Output the [x, y] coordinate of the center of the cell containing the given text.  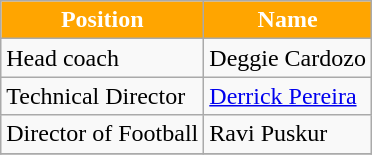
Director of Football [102, 134]
Derrick Pereira [288, 96]
Name [288, 20]
Position [102, 20]
Ravi Puskur [288, 134]
Head coach [102, 58]
Deggie Cardozo [288, 58]
Technical Director [102, 96]
